Capture the cell that displays the provided text and extract its (X, Y) central coordinate. 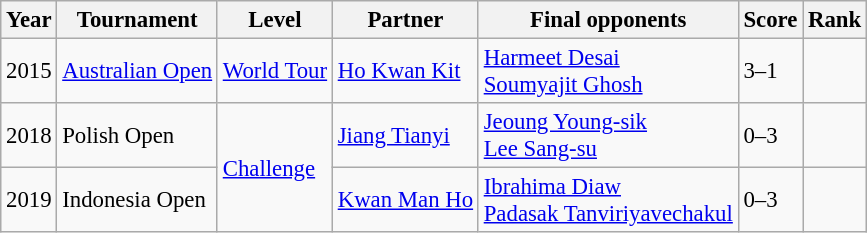
Kwan Man Ho (405, 200)
Ibrahima DiawPadasak Tanviriyavechakul (608, 200)
Year (29, 20)
Partner (405, 20)
Final opponents (608, 20)
Australian Open (138, 72)
Tournament (138, 20)
3–1 (770, 72)
Rank (835, 20)
Jiang Tianyi (405, 136)
World Tour (274, 72)
Indonesia Open (138, 200)
Polish Open (138, 136)
Harmeet DesaiSoumyajit Ghosh (608, 72)
Challenge (274, 168)
Level (274, 20)
2019 (29, 200)
Score (770, 20)
Ho Kwan Kit (405, 72)
2015 (29, 72)
Jeoung Young-sikLee Sang-su (608, 136)
2018 (29, 136)
